Return (X, Y) of the center of cell containing provided text 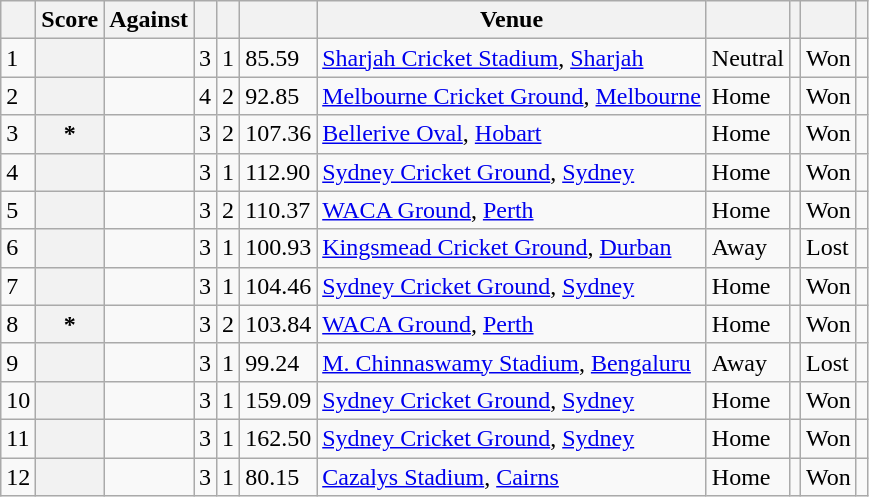
8 (18, 324)
Sharjah Cricket Stadium, Sharjah (512, 58)
Bellerive Oval, Hobart (512, 134)
Cazalys Stadium, Cairns (512, 477)
12 (18, 477)
103.84 (278, 324)
85.59 (278, 58)
80.15 (278, 477)
Against (149, 20)
92.85 (278, 96)
Venue (512, 20)
110.37 (278, 210)
162.50 (278, 438)
99.24 (278, 362)
7 (18, 286)
Kingsmead Cricket Ground, Durban (512, 248)
Melbourne Cricket Ground, Melbourne (512, 96)
M. Chinnaswamy Stadium, Bengaluru (512, 362)
9 (18, 362)
104.46 (278, 286)
107.36 (278, 134)
11 (18, 438)
10 (18, 400)
112.90 (278, 172)
Neutral (748, 58)
Score (70, 20)
159.09 (278, 400)
5 (18, 210)
6 (18, 248)
100.93 (278, 248)
